Locate the cell with the specified text and output its [x, y] center coordinate. 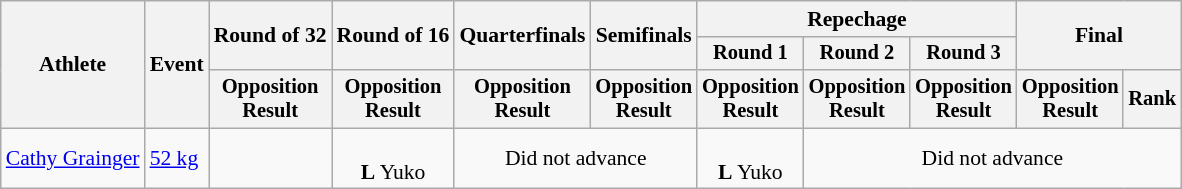
Quarterfinals [522, 36]
Round 3 [964, 54]
Round of 32 [270, 36]
Cathy Grainger [73, 158]
Event [177, 64]
Round 1 [750, 54]
Repechage [857, 19]
Round 2 [858, 54]
Round of 16 [394, 36]
Rank [1152, 99]
Semifinals [644, 36]
52 kg [177, 158]
Final [1099, 36]
Athlete [73, 64]
